Identify which cell holds the provided text, then report its (x, y) central coordinate. 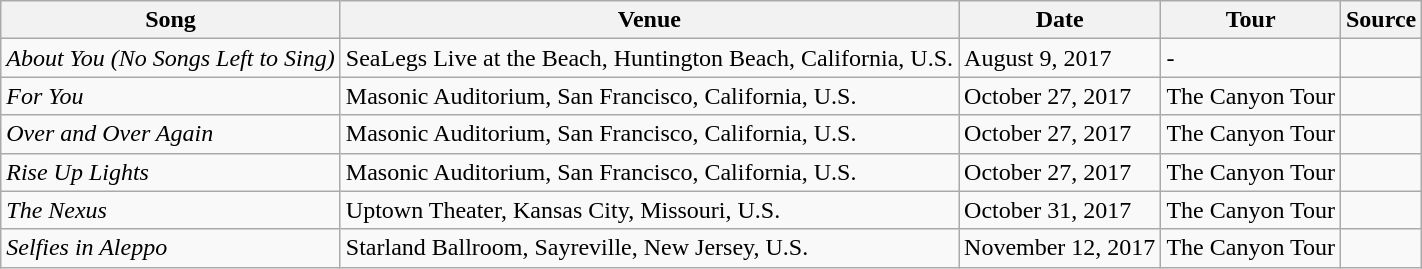
About You (No Songs Left to Sing) (171, 58)
October 31, 2017 (1060, 210)
Venue (649, 20)
Date (1060, 20)
Rise Up Lights (171, 172)
Song (171, 20)
The Nexus (171, 210)
Uptown Theater, Kansas City, Missouri, U.S. (649, 210)
SeaLegs Live at the Beach, Huntington Beach, California, U.S. (649, 58)
August 9, 2017 (1060, 58)
Source (1380, 20)
- (1251, 58)
Starland Ballroom, Sayreville, New Jersey, U.S. (649, 248)
For You (171, 96)
Over and Over Again (171, 134)
Selfies in Aleppo (171, 248)
November 12, 2017 (1060, 248)
Tour (1251, 20)
